Output the [X, Y] coordinate of the center of the cell containing the given text.  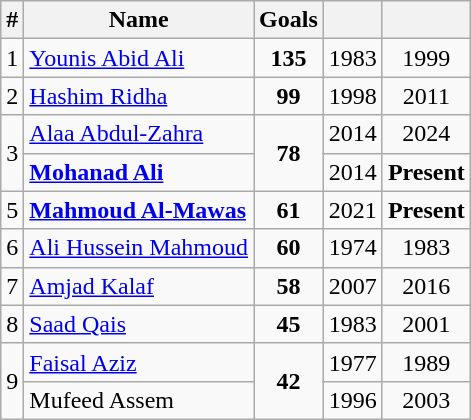
45 [289, 324]
Amjad Kalaf [139, 286]
Alaa Abdul-Zahra [139, 134]
2024 [426, 134]
2001 [426, 324]
99 [289, 96]
Hashim Ridha [139, 96]
5 [12, 210]
8 [12, 324]
1977 [352, 362]
Mahmoud Al-Mawas [139, 210]
Saad Qais [139, 324]
78 [289, 153]
2021 [352, 210]
Mufeed Assem [139, 400]
1999 [426, 58]
2007 [352, 286]
9 [12, 381]
Name [139, 20]
Faisal Aziz [139, 362]
2011 [426, 96]
60 [289, 248]
6 [12, 248]
7 [12, 286]
58 [289, 286]
Ali Hussein Mahmoud [139, 248]
61 [289, 210]
3 [12, 153]
Mohanad Ali [139, 172]
1 [12, 58]
2 [12, 96]
# [12, 20]
1996 [352, 400]
1998 [352, 96]
Goals [289, 20]
Younis Abid Ali [139, 58]
2016 [426, 286]
1974 [352, 248]
135 [289, 58]
2003 [426, 400]
42 [289, 381]
1989 [426, 362]
